Extract the [X, Y] coordinate from the center of the cell holding the provided text.  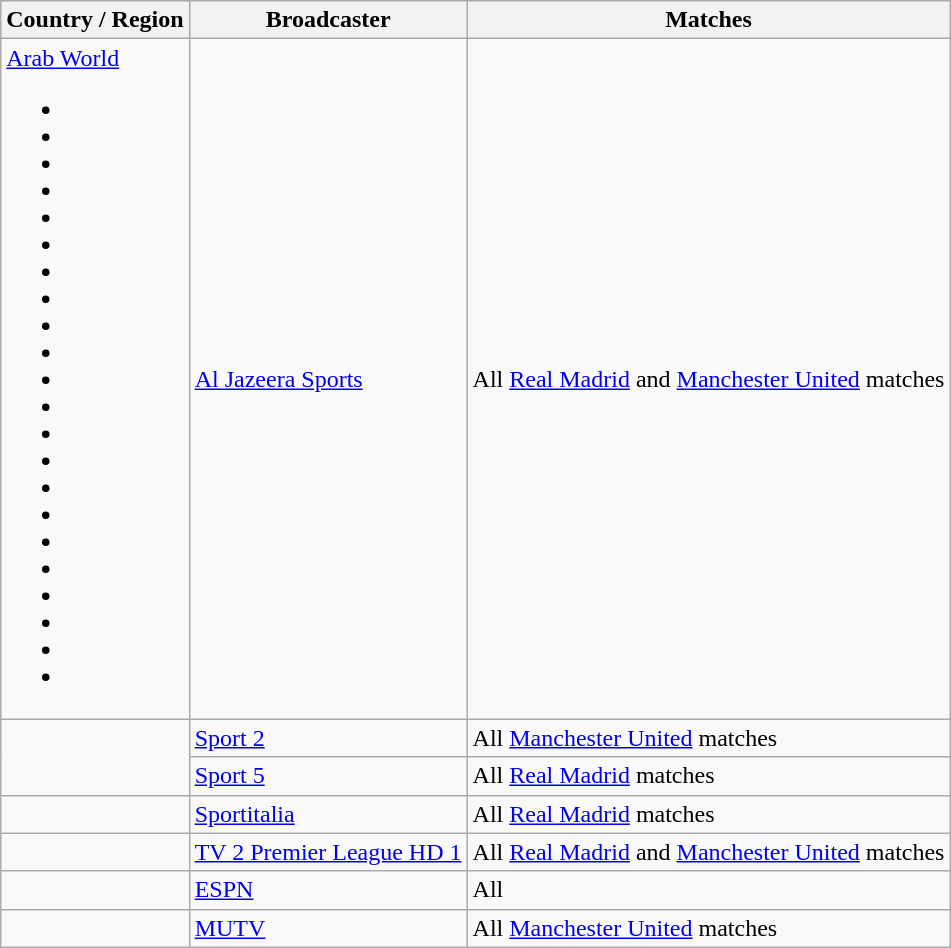
Broadcaster [328, 20]
Arab World [95, 379]
Sport 5 [328, 776]
TV 2 Premier League HD 1 [328, 852]
ESPN [328, 890]
Al Jazeera Sports [328, 379]
MUTV [328, 928]
Matches [708, 20]
All [708, 890]
Sport 2 [328, 738]
Sportitalia [328, 814]
Country / Region [95, 20]
